Identify which cell holds the provided text, then report its (x, y) central coordinate. 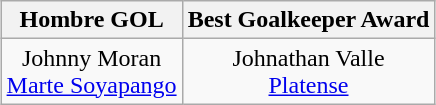
Johnny Moran Marte Soyapango (92, 72)
Best Goalkeeper Award (308, 20)
Johnathan Valle Platense (308, 72)
Hombre GOL (92, 20)
